Locate the cell with the specified text and output its [x, y] center coordinate. 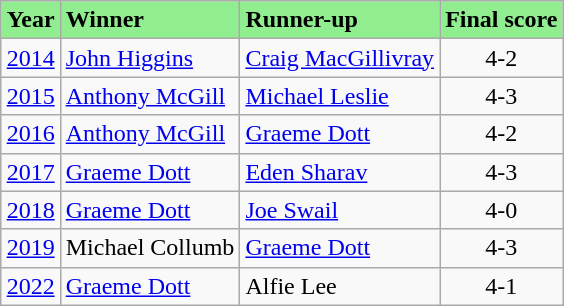
Eden Sharav [340, 172]
2014 [30, 58]
2019 [30, 248]
2015 [30, 96]
Final score [502, 20]
2018 [30, 210]
4-1 [502, 286]
Runner-up [340, 20]
4-0 [502, 210]
Winner [150, 20]
Alfie Lee [340, 286]
Michael Leslie [340, 96]
2022 [30, 286]
Craig MacGillivray [340, 58]
2017 [30, 172]
John Higgins [150, 58]
2016 [30, 134]
Michael Collumb [150, 248]
Year [30, 20]
Joe Swail [340, 210]
